Output the (X, Y) coordinate of the center of the cell containing the given text.  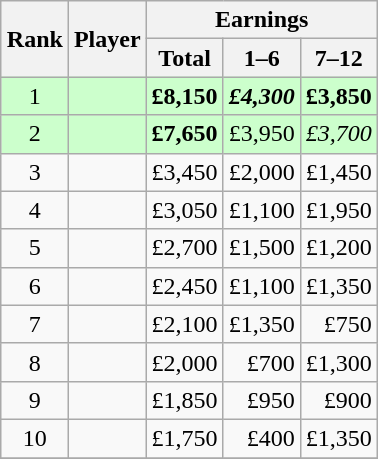
£1,950 (338, 210)
£750 (338, 324)
£700 (262, 362)
Total (184, 58)
1 (34, 96)
Earnings (262, 20)
£1,500 (262, 248)
3 (34, 172)
10 (34, 438)
£8,150 (184, 96)
£400 (262, 438)
Rank (34, 39)
7 (34, 324)
£2,700 (184, 248)
£1,200 (338, 248)
£2,100 (184, 324)
£1,300 (338, 362)
£900 (338, 400)
9 (34, 400)
Player (107, 39)
2 (34, 134)
£1,450 (338, 172)
6 (34, 286)
8 (34, 362)
£3,050 (184, 210)
1–6 (262, 58)
£1,750 (184, 438)
£1,850 (184, 400)
£3,450 (184, 172)
£7,650 (184, 134)
£3,700 (338, 134)
£3,850 (338, 96)
£3,950 (262, 134)
5 (34, 248)
£4,300 (262, 96)
4 (34, 210)
7–12 (338, 58)
£2,450 (184, 286)
£950 (262, 400)
